From the cell containing the given text, extract its center point as (x, y) coordinate. 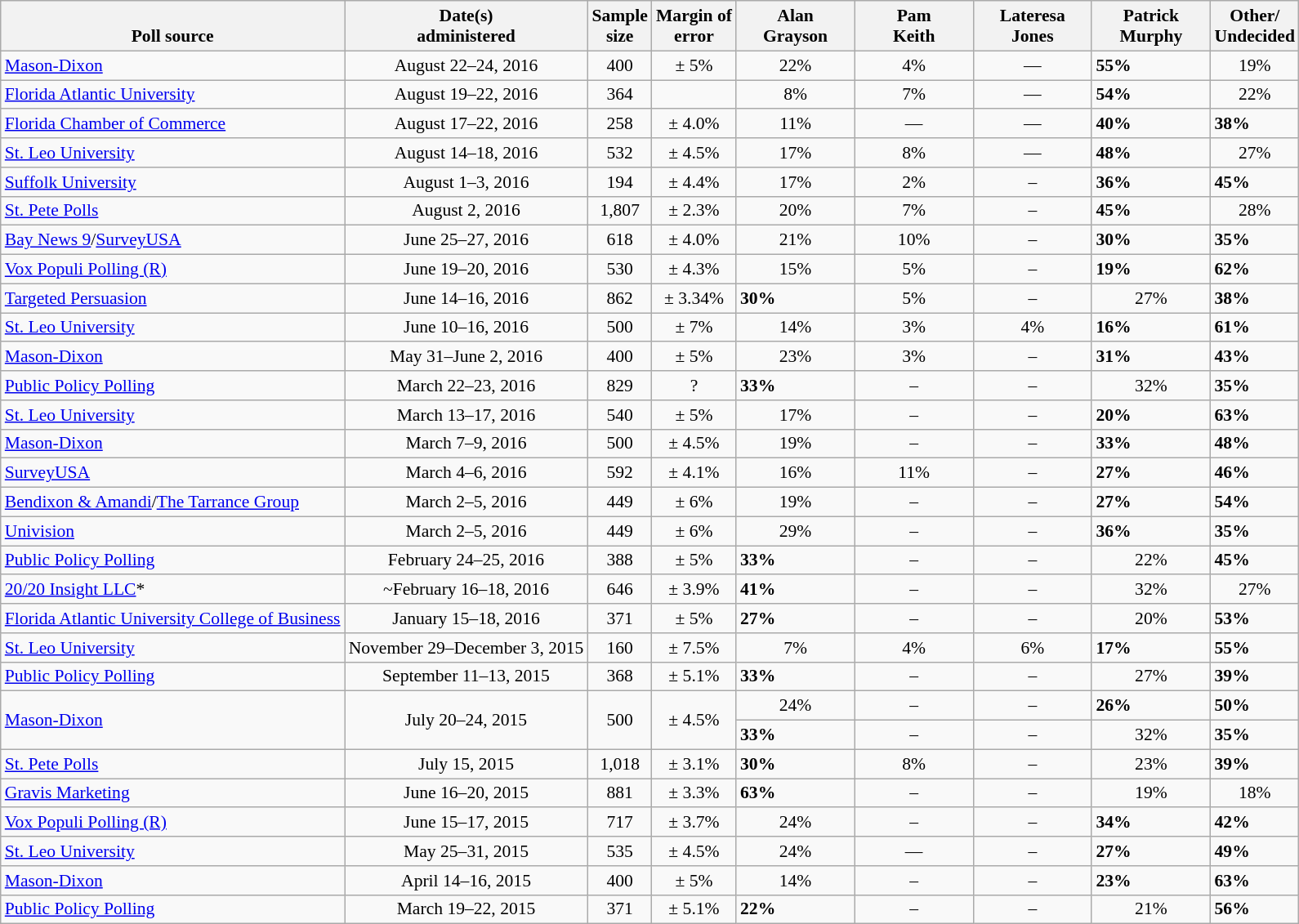
1,807 (619, 211)
18% (1254, 793)
August 14–18, 2016 (466, 153)
194 (619, 182)
717 (619, 823)
March 4–6, 2016 (466, 473)
Other/Undecided (1254, 26)
± 7% (694, 328)
± 3.9% (694, 590)
881 (619, 793)
388 (619, 560)
SurveyUSA (173, 473)
Poll source (173, 26)
62% (1254, 270)
26% (1150, 706)
10% (913, 240)
August 17–22, 2016 (466, 124)
August 22–24, 2016 (466, 65)
Bendixon & Amandi/The Tarrance Group (173, 502)
June 25–27, 2016 (466, 240)
AlanGrayson (796, 26)
September 11–13, 2015 (466, 676)
June 14–16, 2016 (466, 298)
364 (619, 95)
6% (1033, 648)
46% (1254, 473)
Suffolk University (173, 182)
Gravis Marketing (173, 793)
~February 16–18, 2016 (466, 590)
July 15, 2015 (466, 764)
28% (1254, 211)
Florida Atlantic University (173, 95)
March 19–22, 2015 (466, 909)
June 10–16, 2016 (466, 328)
PatrickMurphy (1150, 26)
± 4.3% (694, 270)
535 (619, 851)
May 31–June 2, 2016 (466, 357)
August 19–22, 2016 (466, 95)
42% (1254, 823)
29% (796, 531)
± 3.3% (694, 793)
56% (1254, 909)
1,018 (619, 764)
± 4.1% (694, 473)
June 16–20, 2015 (466, 793)
April 14–16, 2015 (466, 881)
± 2.3% (694, 211)
Date(s)administered (466, 26)
November 29–December 3, 2015 (466, 648)
646 (619, 590)
592 (619, 473)
LateresaJones (1033, 26)
± 3.1% (694, 764)
2% (913, 182)
862 (619, 298)
61% (1254, 328)
258 (619, 124)
March 13–17, 2016 (466, 415)
March 7–9, 2016 (466, 444)
± 4.4% (694, 182)
53% (1254, 618)
34% (1150, 823)
160 (619, 648)
31% (1150, 357)
Samplesize (619, 26)
June 19–20, 2016 (466, 270)
June 15–17, 2015 (466, 823)
532 (619, 153)
Florida Chamber of Commerce (173, 124)
July 20–24, 2015 (466, 721)
Bay News 9/SurveyUSA (173, 240)
February 24–25, 2016 (466, 560)
829 (619, 386)
± 3.34% (694, 298)
Margin oferror (694, 26)
January 15–18, 2016 (466, 618)
May 25–31, 2015 (466, 851)
368 (619, 676)
August 2, 2016 (466, 211)
49% (1254, 851)
530 (619, 270)
Targeted Persuasion (173, 298)
41% (796, 590)
Florida Atlantic University College of Business (173, 618)
20/20 Insight LLC* (173, 590)
540 (619, 415)
± 3.7% (694, 823)
PamKeith (913, 26)
Univision (173, 531)
43% (1254, 357)
50% (1254, 706)
40% (1150, 124)
15% (796, 270)
August 1–3, 2016 (466, 182)
March 22–23, 2016 (466, 386)
± 7.5% (694, 648)
618 (619, 240)
? (694, 386)
